Detect which cell encompasses the target text, then output its (X, Y) center coordinate. 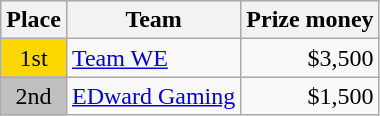
Team WE (153, 58)
$3,500 (310, 58)
2nd (34, 96)
Team (153, 20)
Place (34, 20)
Prize money (310, 20)
$1,500 (310, 96)
1st (34, 58)
EDward Gaming (153, 96)
